Return the [X, Y] coordinate for the center point of the cell that contains the specified text.  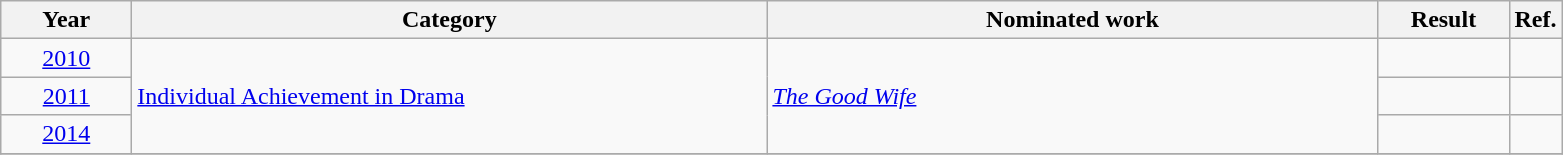
The Good Wife [1072, 96]
Ref. [1536, 20]
Category [450, 20]
Year [66, 20]
Result [1444, 20]
2010 [66, 58]
2014 [66, 134]
Individual Achievement in Drama [450, 96]
Nominated work [1072, 20]
2011 [66, 96]
